Find where the given text appears and provide that cell's center as (X, Y) coordinate. 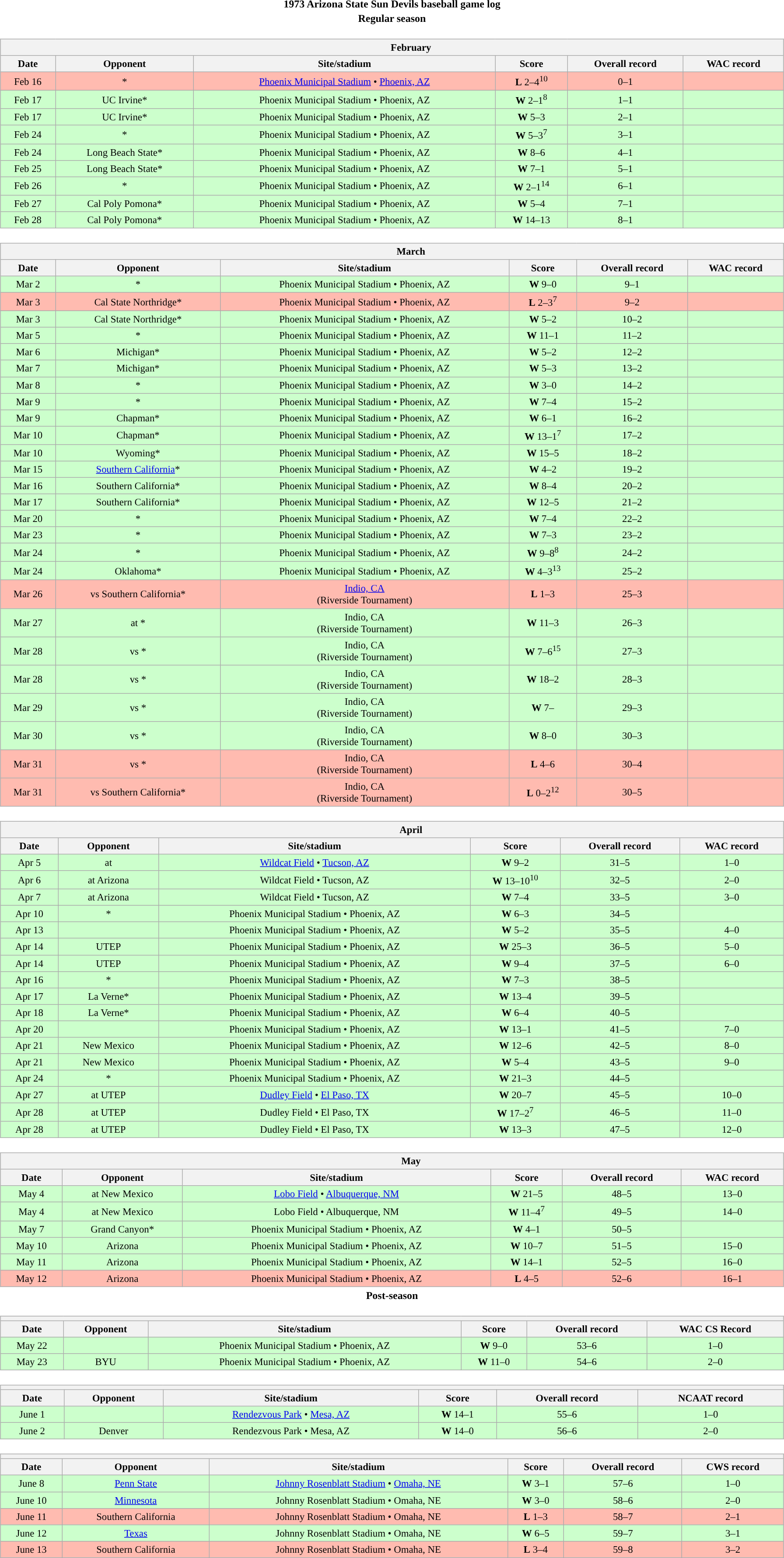
39–5 (620, 996)
1–1 (625, 100)
9–1 (632, 284)
3–0 (732, 897)
9–2 (632, 301)
W 6–1 (542, 418)
Mar 8 (28, 385)
Mar 30 (28, 736)
June 13 (31, 1549)
14–2 (632, 385)
6–1 (625, 186)
24–2 (632, 553)
49–5 (622, 1211)
May 12 (31, 1278)
L 2–410 (531, 81)
at * (138, 622)
16–0 (732, 1262)
38–5 (620, 980)
Mar 29 (28, 707)
W 4–1 (527, 1229)
Mar 6 (28, 352)
May 11 (31, 1262)
Feb 26 (28, 186)
Mar 27 (28, 622)
June 12 (31, 1533)
Feb 25 (28, 168)
33–5 (620, 897)
Mar 15 (28, 469)
Apr 20 (30, 1029)
30–5 (632, 792)
W 6–3 (515, 914)
June 1 (32, 1414)
Denver (114, 1431)
23–2 (632, 535)
W 8–6 (531, 152)
W 7–615 (542, 651)
Mar 16 (28, 486)
Mar 26 (28, 594)
Oklahoma* (138, 571)
W 8–0 (542, 736)
47–5 (620, 1130)
7–1 (625, 203)
Apr 5 (30, 862)
W 14–0 (458, 1431)
Apr 16 (30, 980)
Feb 27 (28, 203)
Wyoming* (138, 453)
W 14–13 (531, 220)
43–5 (620, 1062)
W 11–47 (527, 1211)
22–2 (632, 518)
W 15–5 (542, 453)
L 3–4 (535, 1549)
Apr 10 (30, 914)
W 8–4 (542, 486)
W 6–4 (515, 1012)
June 8 (31, 1484)
21–2 (632, 502)
W 25–3 (515, 947)
L 0–212 (542, 792)
20–2 (632, 486)
W 13–1010 (515, 880)
W 13–4 (515, 996)
May (392, 1161)
March (392, 252)
54–6 (587, 1362)
10–0 (732, 1095)
Mar 20 (28, 518)
W 11–0 (494, 1362)
April (392, 830)
56–6 (567, 1431)
Feb 16 (28, 81)
9–0 (732, 1062)
Apr 6 (30, 880)
13–2 (632, 368)
Feb 28 (28, 220)
L 4–5 (527, 1278)
W 21–3 (515, 1078)
WAC CS Record (715, 1329)
32–5 (620, 880)
June 10 (31, 1500)
28–3 (632, 679)
Minnesota (136, 1500)
NCAAT record (710, 1398)
25–3 (632, 594)
W 2–18 (531, 100)
46–5 (620, 1112)
51–5 (622, 1246)
53–6 (587, 1345)
36–5 (620, 947)
59–8 (623, 1549)
45–5 (620, 1095)
May 22 (32, 1345)
6–0 (732, 963)
Penn State (136, 1484)
W 13–1 (515, 1029)
12–0 (732, 1130)
BYU (106, 1362)
13–0 (732, 1194)
W 20–7 (515, 1095)
31–5 (620, 862)
Apr 18 (30, 1012)
8–1 (625, 220)
10–2 (632, 319)
February (392, 47)
Mar 23 (28, 535)
CWS record (733, 1467)
5–0 (732, 947)
June 11 (31, 1516)
55–6 (567, 1414)
41–5 (620, 1029)
50–5 (622, 1229)
3–2 (733, 1549)
Mar 17 (28, 502)
30–4 (632, 764)
40–5 (620, 1012)
48–5 (622, 1194)
May 7 (31, 1229)
W 10–7 (527, 1246)
Mar 5 (28, 336)
0–1 (625, 81)
W 13–17 (542, 435)
May 10 (31, 1246)
W 11–3 (542, 622)
57–6 (623, 1484)
59–7 (623, 1533)
L 4–6 (542, 764)
W 9–88 (542, 553)
L 2–37 (542, 301)
W 11–1 (542, 336)
52–6 (622, 1278)
W 7– (542, 707)
W 9–2 (515, 862)
18–2 (632, 453)
W 17–27 (515, 1112)
W 4–2 (542, 469)
16–1 (732, 1278)
19–2 (632, 469)
June 2 (32, 1431)
Mar 2 (28, 284)
at (108, 862)
29–3 (632, 707)
5–1 (625, 168)
W 5–37 (531, 134)
34–5 (620, 914)
7–0 (732, 1029)
Apr 24 (30, 1078)
42–5 (620, 1045)
Apr 13 (30, 930)
11–0 (732, 1112)
25–2 (632, 571)
16–2 (632, 418)
W 9–4 (515, 963)
58–7 (623, 1516)
W 18–2 (542, 679)
26–3 (632, 622)
Texas (136, 1533)
W 12–5 (542, 502)
15–2 (632, 402)
W 3–1 (535, 1484)
27–3 (632, 651)
11–2 (632, 336)
Apr 27 (30, 1095)
4–1 (625, 152)
W 4–313 (542, 571)
37–5 (620, 963)
35–5 (620, 930)
Apr 7 (30, 897)
52–5 (622, 1262)
58–6 (623, 1500)
8–0 (732, 1045)
15–0 (732, 1246)
30–3 (632, 736)
May 23 (32, 1362)
44–5 (620, 1078)
W 7–1 (531, 168)
W 13–3 (515, 1130)
W 12–6 (515, 1045)
Apr 17 (30, 996)
Grand Canyon* (122, 1229)
14–0 (732, 1211)
W 6–5 (535, 1533)
W 21–5 (527, 1194)
4–0 (732, 930)
Mar 7 (28, 368)
12–2 (632, 352)
W 2–114 (531, 186)
17–2 (632, 435)
